Scan for the cell matching the given text and deliver its (x, y) coordinate at center. 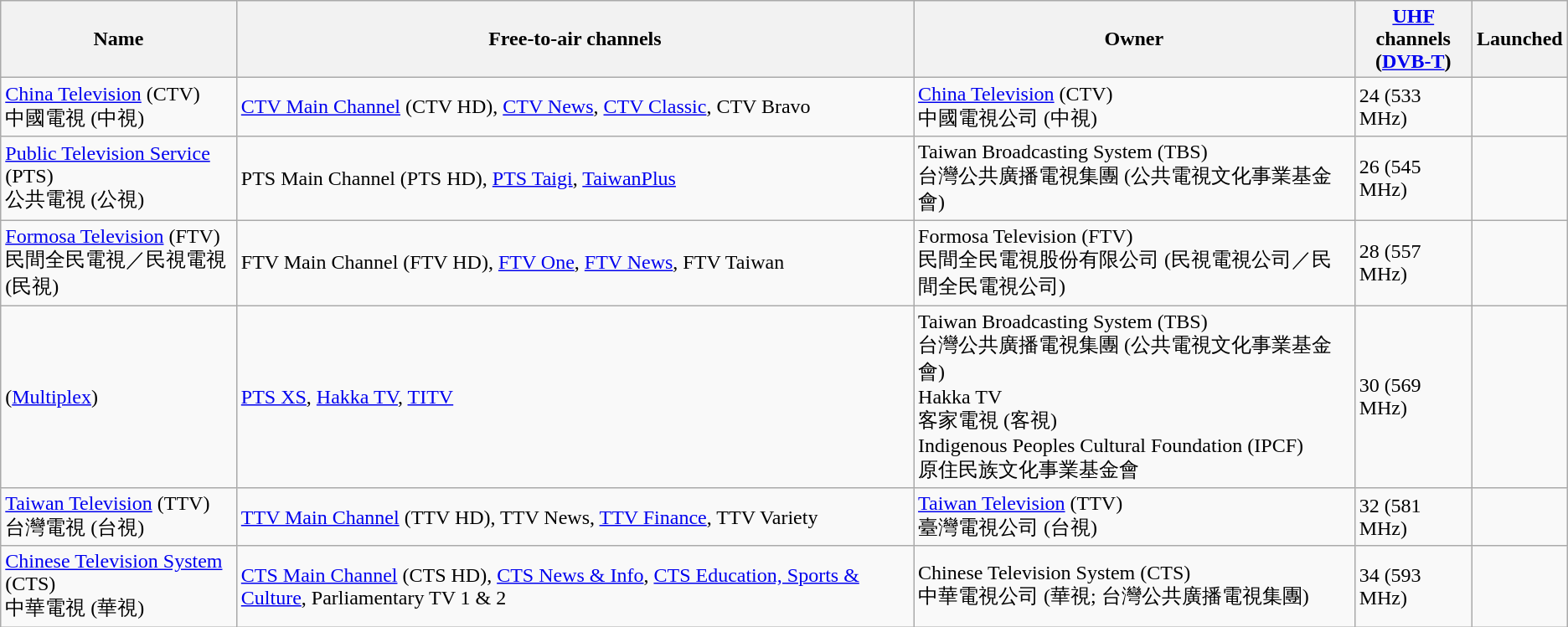
TTV Main Channel (TTV HD), TTV News, TTV Finance, TTV Variety (575, 517)
Taiwan Broadcasting System (TBS)台灣公共廣播電視集團 (公共電視文化事業基金會) (1134, 177)
CTS Main Channel (CTS HD), CTS News & Info, CTS Education, Sports & Culture, Parliamentary TV 1 & 2 (575, 586)
China Television (CTV) 中國電視 (中視) (119, 107)
Launched (1519, 39)
28 (557 MHz) (1413, 263)
(Multiplex) (119, 396)
Public Television Service (PTS) 公共電視 (公視) (119, 177)
UHF channels (DVB-T) (1413, 39)
PTS XS, Hakka TV, TITV (575, 396)
Owner (1134, 39)
Free-to-air channels (575, 39)
China Television (CTV) 中國電視公司 (中視) (1134, 107)
24 (533 MHz) (1413, 107)
32 (581 MHz) (1413, 517)
Formosa Television (FTV) 民間全民電視股份有限公司 (民視電視公司／民間全民電視公司) (1134, 263)
Taiwan Television (TTV) 台灣電視 (台視) (119, 517)
CTV Main Channel (CTV HD), CTV News, CTV Classic, CTV Bravo (575, 107)
Chinese Television System (CTS) 中華電視公司 (華視; 台灣公共廣播電視集團) (1134, 586)
Chinese Television System (CTS) 中華電視 (華視) (119, 586)
Taiwan Broadcasting System (TBS) 台灣公共廣播電視集團 (公共電視文化事業基金會) Hakka TV 客家電視 (客視) Indigenous Peoples Cultural Foundation (IPCF) 原住民族文化事業基金會 (1134, 396)
FTV Main Channel (FTV HD), FTV One, FTV News, FTV Taiwan (575, 263)
Formosa Television (FTV) 民間全民電視／民視電視 (民視) (119, 263)
26 (545 MHz) (1413, 177)
Taiwan Television (TTV) 臺灣電視公司 (台視) (1134, 517)
Name (119, 39)
30 (569 MHz) (1413, 396)
PTS Main Channel (PTS HD), PTS Taigi, TaiwanPlus (575, 177)
34 (593 MHz) (1413, 586)
